Detect which cell encompasses the target text, then output its [X, Y] center coordinate. 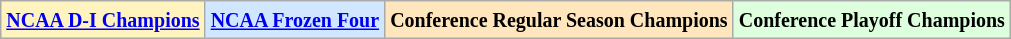
NCAA Frozen Four [295, 20]
Conference Playoff Champions [872, 20]
NCAA D-I Champions [103, 20]
Conference Regular Season Champions [560, 20]
